Determine the [X, Y] coordinate at the center of the cell enclosing the given text.  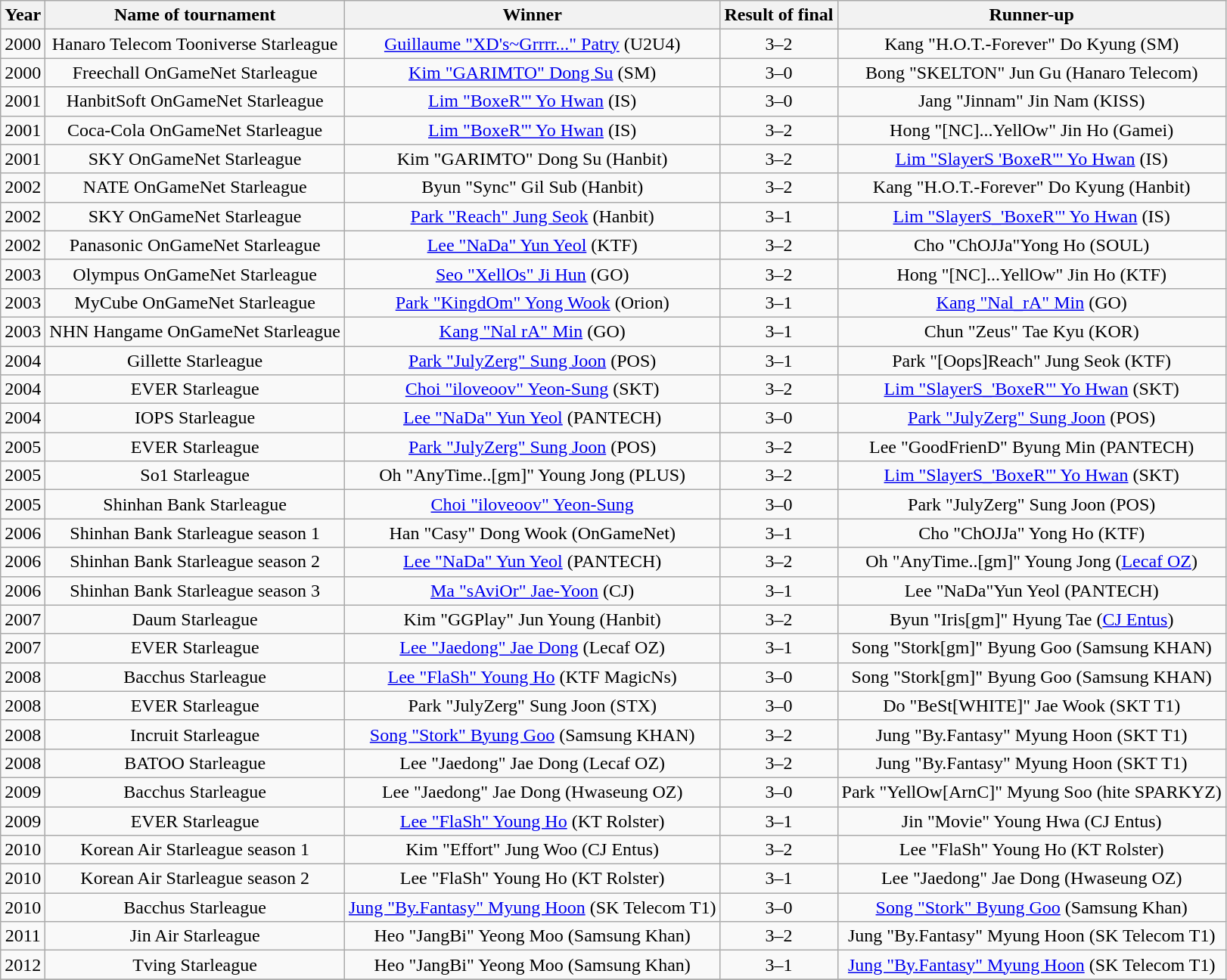
Ma "sAviOr" Jae-Yoon (CJ) [533, 591]
Bong "SKELTON" Jun Gu (Hanaro Telecom) [1032, 73]
Song "Stork" Byung Goo (Samsung KHAN) [533, 734]
BATOO Starleague [195, 763]
Runner-up [1032, 15]
Coca-Cola OnGameNet Starleague [195, 130]
Freechall OnGameNet Starleague [195, 73]
Kang "Nal rA" Min (GO) [533, 331]
Cho "ChOJJa" Yong Ho (KTF) [1032, 533]
Shinhan Bank Starleague [195, 504]
Cho "ChOJJa"Yong Ho (SOUL) [1032, 245]
Byun "Sync" Gil Sub (Hanbit) [533, 188]
2011 [23, 936]
Lee "FlaSh" Young Ho (KTF MagicNs) [533, 677]
Kim "GARIMTO" Dong Su (SM) [533, 73]
Kang "Nal_rA" Min (GO) [1032, 302]
Do "BeSt[WHITE]" Jae Wook (SKT T1) [1032, 706]
Lee "NaDa"Yun Yeol (PANTECH) [1032, 591]
Seo "XellOs" Ji Hun (GO) [533, 274]
Lee "NaDa" Yun Yeol (KTF) [533, 245]
Lee "GoodFrienD" Byung Min (PANTECH) [1032, 447]
IOPS Starleague [195, 418]
Lim "SlayerS 'BoxeR"' Yo Hwan (IS) [1032, 159]
Shinhan Bank Starleague season 1 [195, 533]
NATE OnGameNet Starleague [195, 188]
Chun "Zeus" Tae Kyu (KOR) [1032, 331]
Oh "AnyTime..[gm]" Young Jong (PLUS) [533, 476]
NHN Hangame OnGameNet Starleague [195, 331]
Winner [533, 15]
Korean Air Starleague season 2 [195, 879]
Song "Stork" Byung Goo (Samsung Khan) [1032, 907]
HanbitSoft OnGameNet Starleague [195, 101]
Tving Starleague [195, 965]
Byun "Iris[gm]" Hyung Tae (CJ Entus) [1032, 619]
Olympus OnGameNet Starleague [195, 274]
Jin Air Starleague [195, 936]
Park "YellOw[ArnC]" Myung Soo (hite SPARKYZ) [1032, 792]
Gillette Starleague [195, 361]
Incruit Starleague [195, 734]
Choi "iloveoov" Yeon-Sung (SKT) [533, 389]
Han "Casy" Dong Wook (OnGameNet) [533, 533]
Hong "[NC]...YellOw" Jin Ho (KTF) [1032, 274]
Park "Reach" Jung Seok (Hanbit) [533, 216]
Oh "AnyTime..[gm]" Young Jong (Lecaf OZ) [1032, 562]
Kim "Effort" Jung Woo (CJ Entus) [533, 850]
Shinhan Bank Starleague season 2 [195, 562]
Jang "Jinnam" Jin Nam (KISS) [1032, 101]
Korean Air Starleague season 1 [195, 850]
Choi "iloveoov" Yeon-Sung [533, 504]
Shinhan Bank Starleague season 3 [195, 591]
2012 [23, 965]
Jin "Movie" Young Hwa (CJ Entus) [1032, 820]
Lim "SlayerS_'BoxeR"' Yo Hwan (IS) [1032, 216]
Panasonic OnGameNet Starleague [195, 245]
Park "JulyZerg" Sung Joon (STX) [533, 706]
Hong "[NC]...YellOw" Jin Ho (Gamei) [1032, 130]
Name of tournament [195, 15]
MyCube OnGameNet Starleague [195, 302]
Kim "GARIMTO" Dong Su (Hanbit) [533, 159]
Kang "H.O.T.-Forever" Do Kyung (SM) [1032, 44]
Kang "H.O.T.-Forever" Do Kyung (Hanbit) [1032, 188]
Guillaume "XD's~Grrrr..." Patry (U2U4) [533, 44]
Hanaro Telecom Tooniverse Starleague [195, 44]
So1 Starleague [195, 476]
Year [23, 15]
Result of final [779, 15]
Kim "GGPlay" Jun Young (Hanbit) [533, 619]
Daum Starleague [195, 619]
Park "[Oops]Reach" Jung Seok (KTF) [1032, 361]
Park "KingdOm" Yong Wook (Orion) [533, 302]
